Output the [x, y] coordinate of the center of the cell containing the given text.  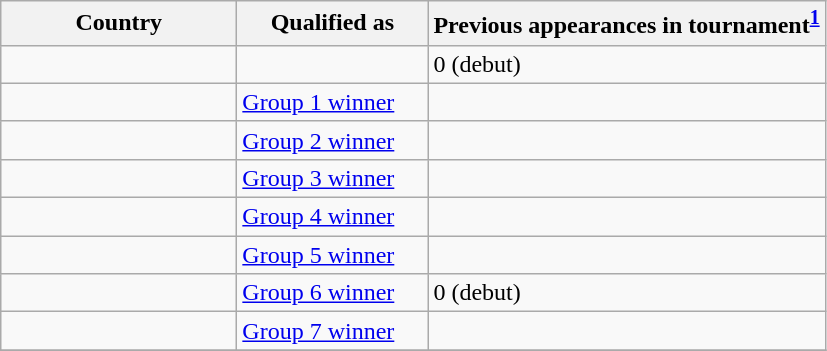
Group 6 winner [332, 293]
Group 1 winner [332, 102]
Group 4 winner [332, 217]
Previous appearances in tournament1 [626, 24]
Group 3 winner [332, 178]
Country [119, 24]
Group 2 winner [332, 140]
Qualified as [332, 24]
Group 5 winner [332, 255]
Group 7 winner [332, 331]
